Find where the given text appears and provide that cell's center as [X, Y] coordinate. 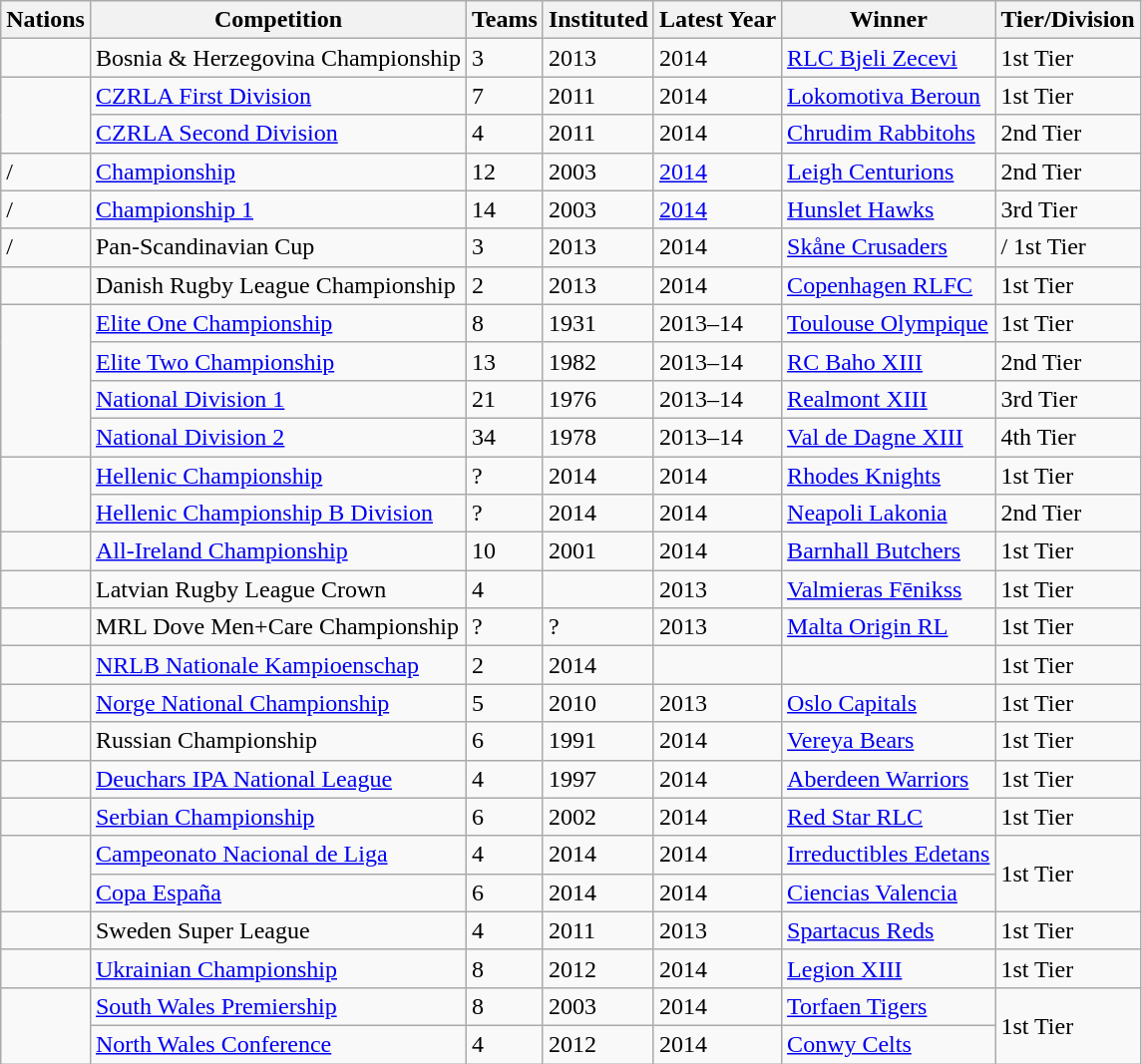
Aberdeen Warriors [889, 779]
Vereya Bears [889, 741]
Championship [277, 172]
7 [505, 96]
2010 [598, 703]
Deuchars IPA National League [277, 779]
Leigh Centurions [889, 172]
14 [505, 209]
All-Ireland Championship [277, 551]
Norge National Championship [277, 703]
1931 [598, 323]
10 [505, 551]
Campeonato Nacional de Liga [277, 855]
Pan-Scandinavian Cup [277, 247]
Russian Championship [277, 741]
Lokomotiva Beroun [889, 96]
Torfaen Tigers [889, 1006]
Malta Origin RL [889, 627]
Hellenic Championship B Division [277, 514]
1991 [598, 741]
MRL Dove Men+Care Championship [277, 627]
Realmont XIII [889, 399]
34 [505, 437]
Competition [277, 20]
Hellenic Championship [277, 476]
Rhodes Knights [889, 476]
Bosnia & Herzegovina Championship [277, 58]
Skåne Crusaders [889, 247]
Oslo Capitals [889, 703]
5 [505, 703]
Conwy Celts [889, 1044]
Danish Rugby League Championship [277, 285]
Valmieras Fēnikss [889, 589]
Tier/Division [1067, 20]
CZRLA First Division [277, 96]
Ukrainian Championship [277, 968]
National Division 1 [277, 399]
North Wales Conference [277, 1044]
Irreductibles Edetans [889, 855]
Elite Two Championship [277, 361]
RC Baho XIII [889, 361]
Instituted [598, 20]
South Wales Premiership [277, 1006]
2001 [598, 551]
21 [505, 399]
Nations [46, 20]
Legion XIII [889, 968]
Sweden Super League [277, 930]
1997 [598, 779]
Copa España [277, 892]
1982 [598, 361]
Neapoli Lakonia [889, 514]
12 [505, 172]
Ciencias Valencia [889, 892]
Winner [889, 20]
Hunslet Hawks [889, 209]
Championship 1 [277, 209]
RLC Bjeli Zecevi [889, 58]
Copenhagen RLFC [889, 285]
Toulouse Olympique [889, 323]
2002 [598, 817]
Latvian Rugby League Crown [277, 589]
Spartacus Reds [889, 930]
Chrudim Rabbitohs [889, 134]
/ 1st Tier [1067, 247]
Latest Year [717, 20]
Teams [505, 20]
National Division 2 [277, 437]
Elite One Championship [277, 323]
Serbian Championship [277, 817]
4th Tier [1067, 437]
Barnhall Butchers [889, 551]
1978 [598, 437]
1976 [598, 399]
CZRLA Second Division [277, 134]
Val de Dagne XIII [889, 437]
13 [505, 361]
Red Star RLC [889, 817]
NRLB Nationale Kampioenschap [277, 665]
